Return [x, y] of the center of cell containing provided text 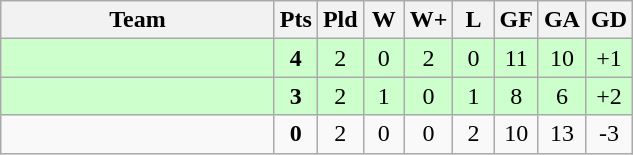
W [384, 20]
Team [138, 20]
+2 [608, 96]
W+ [428, 20]
8 [516, 96]
L [474, 20]
13 [562, 134]
6 [562, 96]
+1 [608, 58]
11 [516, 58]
-3 [608, 134]
GA [562, 20]
GD [608, 20]
3 [296, 96]
Pld [340, 20]
GF [516, 20]
4 [296, 58]
Pts [296, 20]
